Capture the cell that displays the provided text and extract its (X, Y) central coordinate. 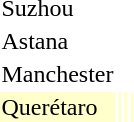
Manchester (58, 74)
Querétaro (58, 107)
Astana (58, 41)
